Return [x, y] of the center of cell containing provided text 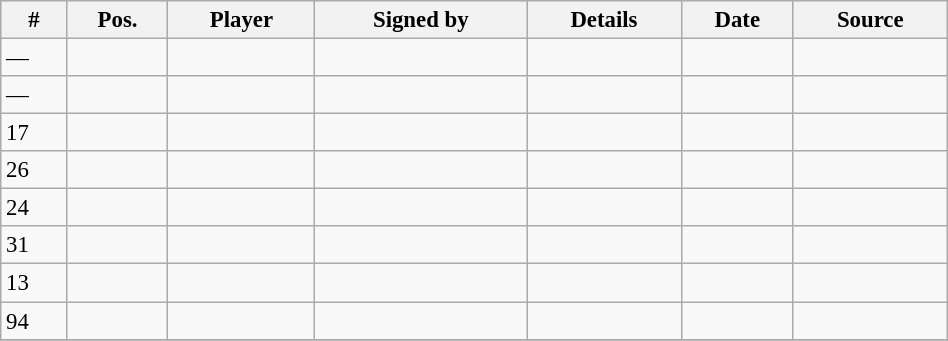
17 [34, 133]
31 [34, 245]
94 [34, 321]
# [34, 20]
Details [604, 20]
13 [34, 283]
Source [870, 20]
26 [34, 170]
24 [34, 208]
Pos. [118, 20]
Player [242, 20]
Signed by [421, 20]
Date [737, 20]
